Capture the cell that displays the provided text and extract its (X, Y) central coordinate. 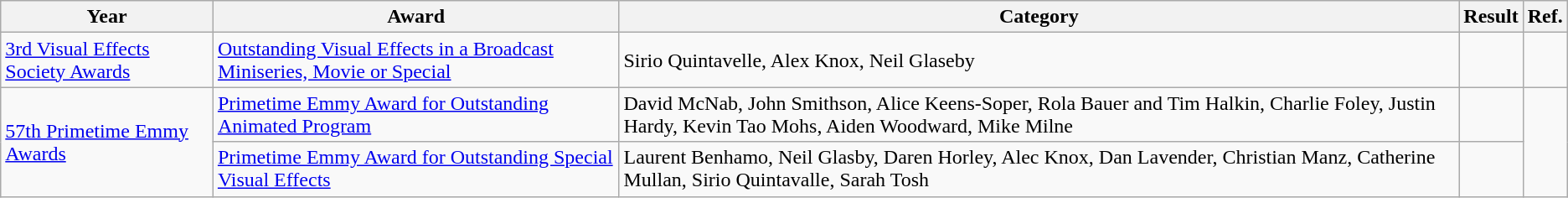
3rd Visual Effects Society Awards (107, 60)
Category (1039, 17)
Laurent Benhamo, Neil Glasby, Daren Horley, Alec Knox, Dan Lavender, Christian Manz, Catherine Mullan, Sirio Quintavalle, Sarah Tosh (1039, 169)
Primetime Emmy Award for Outstanding Animated Program (415, 114)
Result (1491, 17)
Year (107, 17)
Primetime Emmy Award for Outstanding Special Visual Effects (415, 169)
Ref. (1545, 17)
Award (415, 17)
57th Primetime Emmy Awards (107, 142)
Sirio Quintavelle, Alex Knox, Neil Glaseby (1039, 60)
Outstanding Visual Effects in a Broadcast Miniseries, Movie or Special (415, 60)
David McNab, John Smithson, Alice Keens-Soper, Rola Bauer and Tim Halkin, Charlie Foley, Justin Hardy, Kevin Tao Mohs, Aiden Woodward, Mike Milne (1039, 114)
